For the text-containing cell, return its midpoint in (x, y) coordinate format. 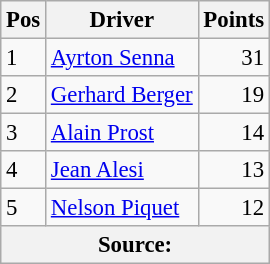
Source: (136, 245)
5 (24, 208)
19 (234, 95)
4 (24, 170)
3 (24, 133)
Gerhard Berger (122, 95)
14 (234, 133)
13 (234, 170)
Driver (122, 20)
1 (24, 58)
Points (234, 20)
2 (24, 95)
Alain Prost (122, 133)
12 (234, 208)
Jean Alesi (122, 170)
Pos (24, 20)
Ayrton Senna (122, 58)
31 (234, 58)
Nelson Piquet (122, 208)
